Return the [x, y] coordinate for the center point of the cell that contains the specified text.  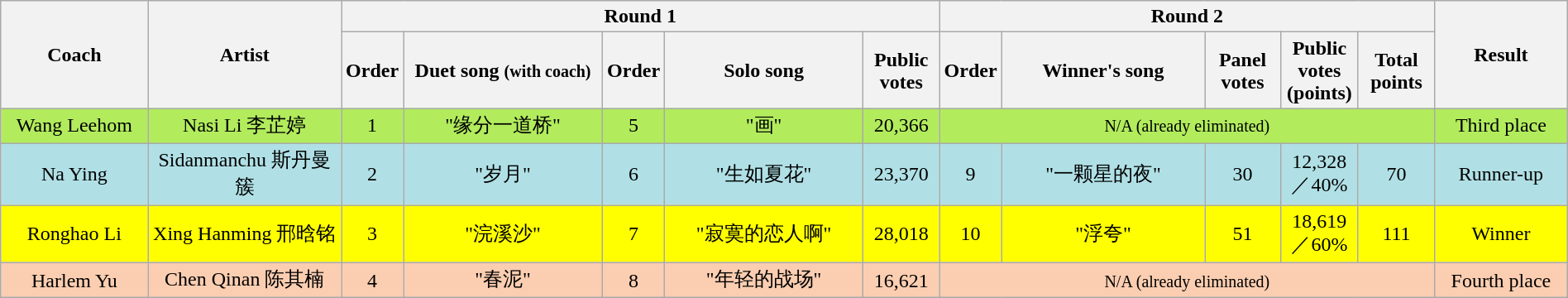
Public votes [901, 70]
"一颗星的夜" [1103, 174]
3 [372, 234]
4 [372, 280]
Artist [245, 55]
Xing Hanming 邢晗铭 [245, 234]
10 [971, 234]
Solo song [764, 70]
"春泥" [503, 280]
Coach [74, 55]
Harlem Yu [74, 280]
Nasi Li 李芷婷 [245, 126]
12,328／40% [1319, 174]
28,018 [901, 234]
7 [633, 234]
Chen Qinan 陈其楠 [245, 280]
Fourth place [1502, 280]
Wang Leehom [74, 126]
Winner [1502, 234]
Result [1502, 55]
"寂寞的恋人啊" [764, 234]
Panel votes [1243, 70]
"缘分一道桥" [503, 126]
Sidanmanchu 斯丹曼簇 [245, 174]
51 [1243, 234]
6 [633, 174]
Round 1 [641, 17]
Public votes (points) [1319, 70]
Ronghao Li [74, 234]
Winner's song [1103, 70]
Duet song (with coach) [503, 70]
2 [372, 174]
9 [971, 174]
111 [1396, 234]
"年轻的战场" [764, 280]
"岁月" [503, 174]
20,366 [901, 126]
16,621 [901, 280]
Runner-up [1502, 174]
30 [1243, 174]
Third place [1502, 126]
Round 2 [1188, 17]
18,619／60% [1319, 234]
"浮夸" [1103, 234]
"生如夏花" [764, 174]
"画" [764, 126]
70 [1396, 174]
5 [633, 126]
Na Ying [74, 174]
Total points [1396, 70]
1 [372, 126]
"浣溪沙" [503, 234]
23,370 [901, 174]
8 [633, 280]
